Pinpoint the cell where the given text exists, returning its [x, y] midpoint coordinate. 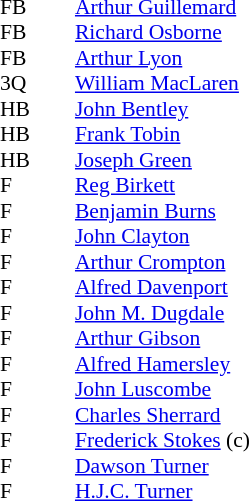
3Q [19, 83]
